Return the [X, Y] coordinate for the center point of the cell that contains the specified text.  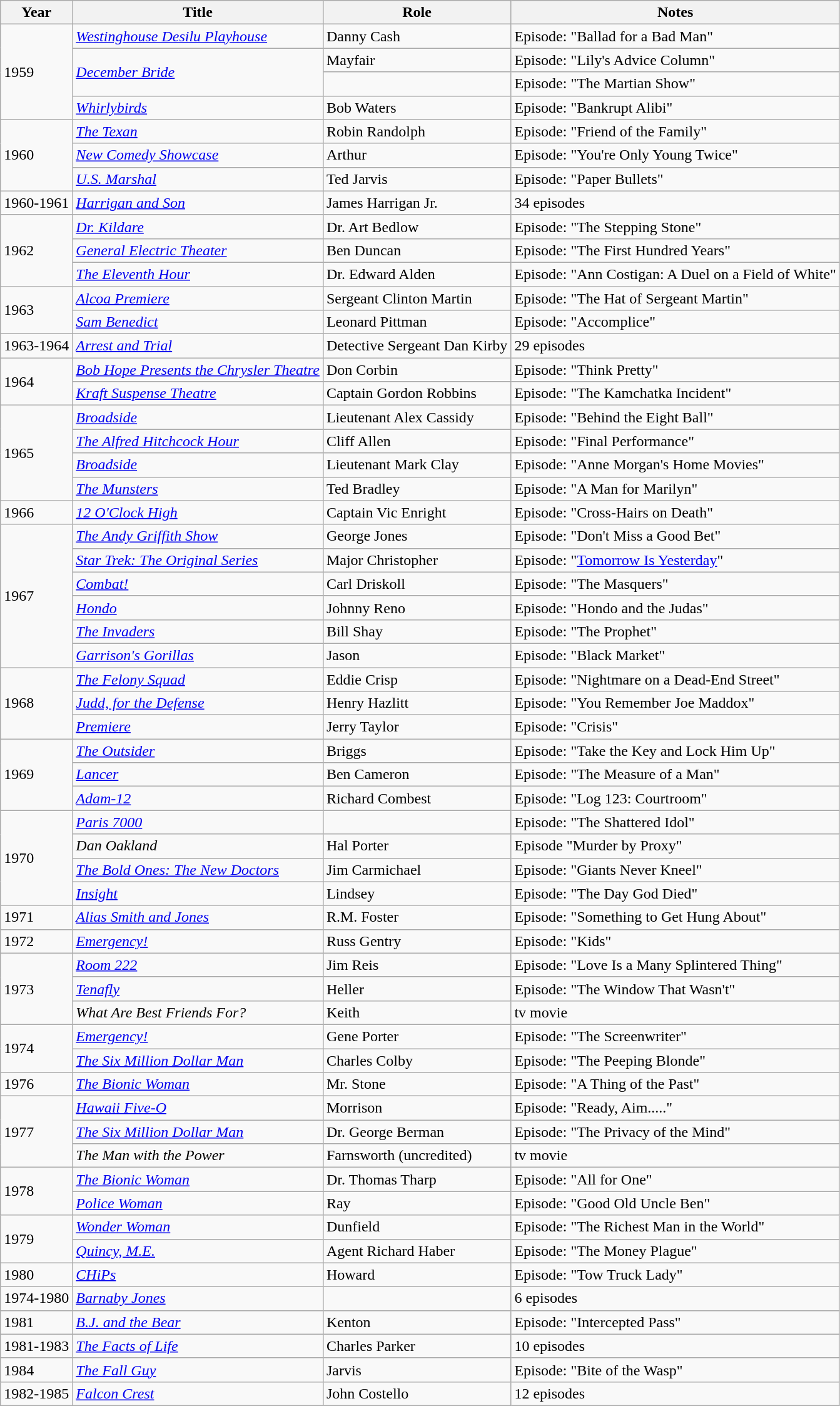
Hondo [198, 608]
Farnsworth (uncredited) [417, 1156]
Henry Hazlitt [417, 703]
1976 [36, 1084]
Episode: "You're Only Young Twice" [676, 155]
Ted Bradley [417, 489]
1962 [36, 250]
New Comedy Showcase [198, 155]
Episode: "The Prophet" [676, 631]
Episode: "Love Is a Many Splintered Thing" [676, 965]
1974-1980 [36, 1298]
The Bold Ones: The New Doctors [198, 870]
Episode: "The Hat of Sergeant Martin" [676, 298]
1980 [36, 1275]
The Facts of Life [198, 1346]
1969 [36, 775]
Episode: "The Martian Show" [676, 84]
Episode: "Ann Costigan: A Duel on a Field of White" [676, 274]
Captain Gordon Robbins [417, 394]
34 episodes [676, 203]
Lancer [198, 775]
Ben Duncan [417, 250]
Episode: "Final Performance" [676, 441]
12 O'Clock High [198, 512]
Mr. Stone [417, 1084]
6 episodes [676, 1298]
Episode: "Tow Truck Lady" [676, 1275]
Charles Colby [417, 1061]
Episode: "The Peeping Blonde" [676, 1061]
James Harrigan Jr. [417, 203]
Lieutenant Mark Clay [417, 465]
Robin Randolph [417, 131]
Episode: "Ballad for a Bad Man" [676, 36]
Alias Smith and Jones [198, 917]
Hawaii Five-O [198, 1108]
1974 [36, 1048]
Episode: "Bankrupt Alibi" [676, 108]
What Are Best Friends For? [198, 1012]
Episode: "Intercepted Pass" [676, 1322]
Episode: "Lily's Advice Column" [676, 60]
R.M. Foster [417, 917]
Episode: "The Screenwriter" [676, 1036]
Carl Driskoll [417, 584]
The Invaders [198, 631]
1967 [36, 596]
Johnny Reno [417, 608]
Episode: "Crisis" [676, 727]
Wonder Woman [198, 1227]
1972 [36, 941]
Adam-12 [198, 798]
The Man with the Power [198, 1156]
Falcon Crest [198, 1393]
Episode: "Good Old Uncle Ben" [676, 1203]
Episode: "Hondo and the Judas" [676, 608]
The Eleventh Hour [198, 274]
Episode: "A Thing of the Past" [676, 1084]
Sam Benedict [198, 322]
Jim Reis [417, 965]
Dr. George Berman [417, 1132]
1963 [36, 310]
1973 [36, 989]
Eddie Crisp [417, 679]
1984 [36, 1370]
Bob Waters [417, 108]
Dr. Edward Alden [417, 274]
Episode: "Accomplice" [676, 322]
Episode: "The Privacy of the Mind" [676, 1132]
Danny Cash [417, 36]
1981-1983 [36, 1346]
Episode: "The Money Plague" [676, 1251]
Keith [417, 1012]
Episode: "Anne Morgan's Home Movies" [676, 465]
Garrison's Gorillas [198, 655]
1970 [36, 858]
Episode: "Paper Bullets" [676, 179]
Lieutenant Alex Cassidy [417, 417]
Arrest and Trial [198, 346]
Insight [198, 894]
The Munsters [198, 489]
The Fall Guy [198, 1370]
Morrison [417, 1108]
Lindsey [417, 894]
Episode: "Behind the Eight Ball" [676, 417]
Episode: "The Measure of a Man" [676, 775]
Notes [676, 13]
Episode: "The First Hundred Years" [676, 250]
John Costello [417, 1393]
Police Woman [198, 1203]
1982-1985 [36, 1393]
Episode: "The Masquers" [676, 584]
Dunfield [417, 1227]
Gene Porter [417, 1036]
Ben Cameron [417, 775]
Episode: "Giants Never Kneel" [676, 870]
Heller [417, 989]
Episode: "The Window That Wasn't" [676, 989]
Detective Sergeant Dan Kirby [417, 346]
The Felony Squad [198, 679]
1960 [36, 155]
Tenafly [198, 989]
Arthur [417, 155]
December Bride [198, 72]
Episode: "Tomorrow Is Yesterday" [676, 560]
1979 [36, 1239]
Jason [417, 655]
Title [198, 13]
Combat! [198, 584]
Mayfair [417, 60]
Room 222 [198, 965]
Episode: "Think Pretty" [676, 370]
Jerry Taylor [417, 727]
Richard Combest [417, 798]
Episode: "Black Market" [676, 655]
Kraft Suspense Theatre [198, 394]
Episode: "The Stepping Stone" [676, 227]
Premiere [198, 727]
1960-1961 [36, 203]
Episode: "The Shattered Idol" [676, 822]
Alcoa Premiere [198, 298]
Episode: "Friend of the Family" [676, 131]
Briggs [417, 751]
Ted Jarvis [417, 179]
The Andy Griffith Show [198, 536]
Episode: "The Kamchatka Incident" [676, 394]
The Texan [198, 131]
Howard [417, 1275]
Jim Carmichael [417, 870]
Hal Porter [417, 846]
Star Trek: The Original Series [198, 560]
Jarvis [417, 1370]
1978 [36, 1191]
Episode: "Something to Get Hung About" [676, 917]
B.J. and the Bear [198, 1322]
Leonard Pittman [417, 322]
Agent Richard Haber [417, 1251]
1981 [36, 1322]
Dr. Kildare [198, 227]
Episode: "Don't Miss a Good Bet" [676, 536]
Episode: "A Man for Marilyn" [676, 489]
Dr. Art Bedlow [417, 227]
Episode: "You Remember Joe Maddox" [676, 703]
General Electric Theater [198, 250]
Charles Parker [417, 1346]
Episode: "The Day God Died" [676, 894]
12 episodes [676, 1393]
Major Christopher [417, 560]
10 episodes [676, 1346]
Episode: "Nightmare on a Dead-End Street" [676, 679]
29 episodes [676, 346]
Episode: "Bite of the Wasp" [676, 1370]
Episode: "The Richest Man in the World" [676, 1227]
U.S. Marshal [198, 179]
Sergeant Clinton Martin [417, 298]
Westinghouse Desilu Playhouse [198, 36]
Quincy, M.E. [198, 1251]
Episode: "Log 123: Courtroom" [676, 798]
The Outsider [198, 751]
Kenton [417, 1322]
The Alfred Hitchcock Hour [198, 441]
1964 [36, 382]
1977 [36, 1132]
Dan Oakland [198, 846]
1971 [36, 917]
CHiPs [198, 1275]
Episode: "Kids" [676, 941]
Captain Vic Enright [417, 512]
Whirlybirds [198, 108]
Episode: "Cross-Hairs on Death" [676, 512]
1963-1964 [36, 346]
Episode: "All for One" [676, 1179]
Barnaby Jones [198, 1298]
Episode "Murder by Proxy" [676, 846]
1965 [36, 453]
Judd, for the Defense [198, 703]
Episode: "Ready, Aim....." [676, 1108]
Episode: "Take the Key and Lock Him Up" [676, 751]
Cliff Allen [417, 441]
Don Corbin [417, 370]
1968 [36, 703]
Ray [417, 1203]
1966 [36, 512]
Dr. Thomas Tharp [417, 1179]
Russ Gentry [417, 941]
Bob Hope Presents the Chrysler Theatre [198, 370]
Year [36, 13]
Bill Shay [417, 631]
George Jones [417, 536]
1959 [36, 72]
Harrigan and Son [198, 203]
Paris 7000 [198, 822]
Role [417, 13]
